Determine the [x, y] coordinate at the center of the cell enclosing the given text.  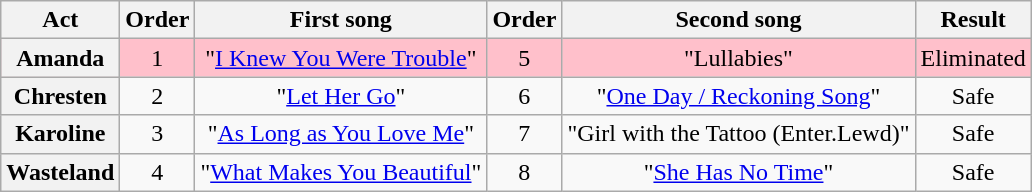
First song [341, 20]
"Lullabies" [738, 58]
Karoline [60, 134]
7 [524, 134]
"One Day / Reckoning Song" [738, 96]
6 [524, 96]
Amanda [60, 58]
Act [60, 20]
4 [158, 172]
"I Knew You Were Trouble" [341, 58]
"She Has No Time" [738, 172]
2 [158, 96]
"Let Her Go" [341, 96]
"What Makes You Beautiful" [341, 172]
Result [973, 20]
"As Long as You Love Me" [341, 134]
"Girl with the Tattoo (Enter.Lewd)" [738, 134]
Eliminated [973, 58]
1 [158, 58]
Chresten [60, 96]
5 [524, 58]
Wasteland [60, 172]
8 [524, 172]
3 [158, 134]
Second song [738, 20]
